Identify which cell holds the provided text, then report its [x, y] central coordinate. 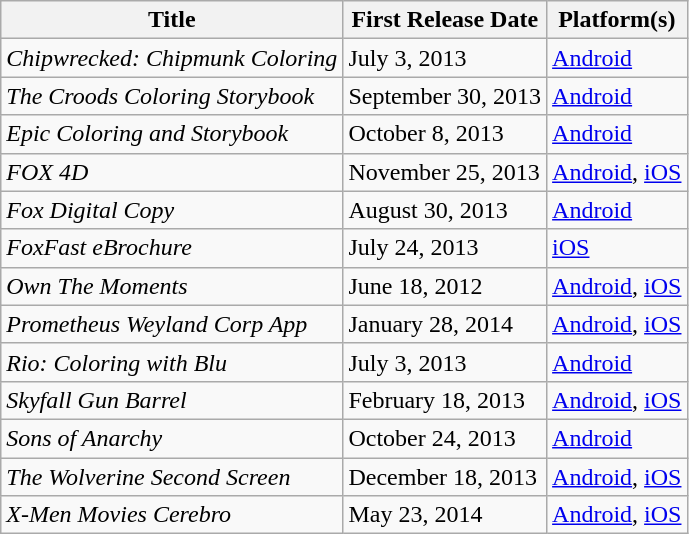
X-Men Movies Cerebro [172, 515]
December 18, 2013 [445, 477]
Sons of Anarchy [172, 438]
October 24, 2013 [445, 438]
November 25, 2013 [445, 172]
October 8, 2013 [445, 134]
September 30, 2013 [445, 96]
Skyfall Gun Barrel [172, 400]
The Croods Coloring Storybook [172, 96]
FoxFast eBrochure [172, 248]
July 24, 2013 [445, 248]
Prometheus Weyland Corp App [172, 324]
iOS [617, 248]
February 18, 2013 [445, 400]
Own The Moments [172, 286]
January 28, 2014 [445, 324]
Rio: Coloring with Blu [172, 362]
May 23, 2014 [445, 515]
FOX 4D [172, 172]
Epic Coloring and Storybook [172, 134]
Fox Digital Copy [172, 210]
First Release Date [445, 20]
Platform(s) [617, 20]
June 18, 2012 [445, 286]
The Wolverine Second Screen [172, 477]
August 30, 2013 [445, 210]
Chipwrecked: Chipmunk Coloring [172, 58]
Title [172, 20]
